From the cell containing the given text, extract its center point as [x, y] coordinate. 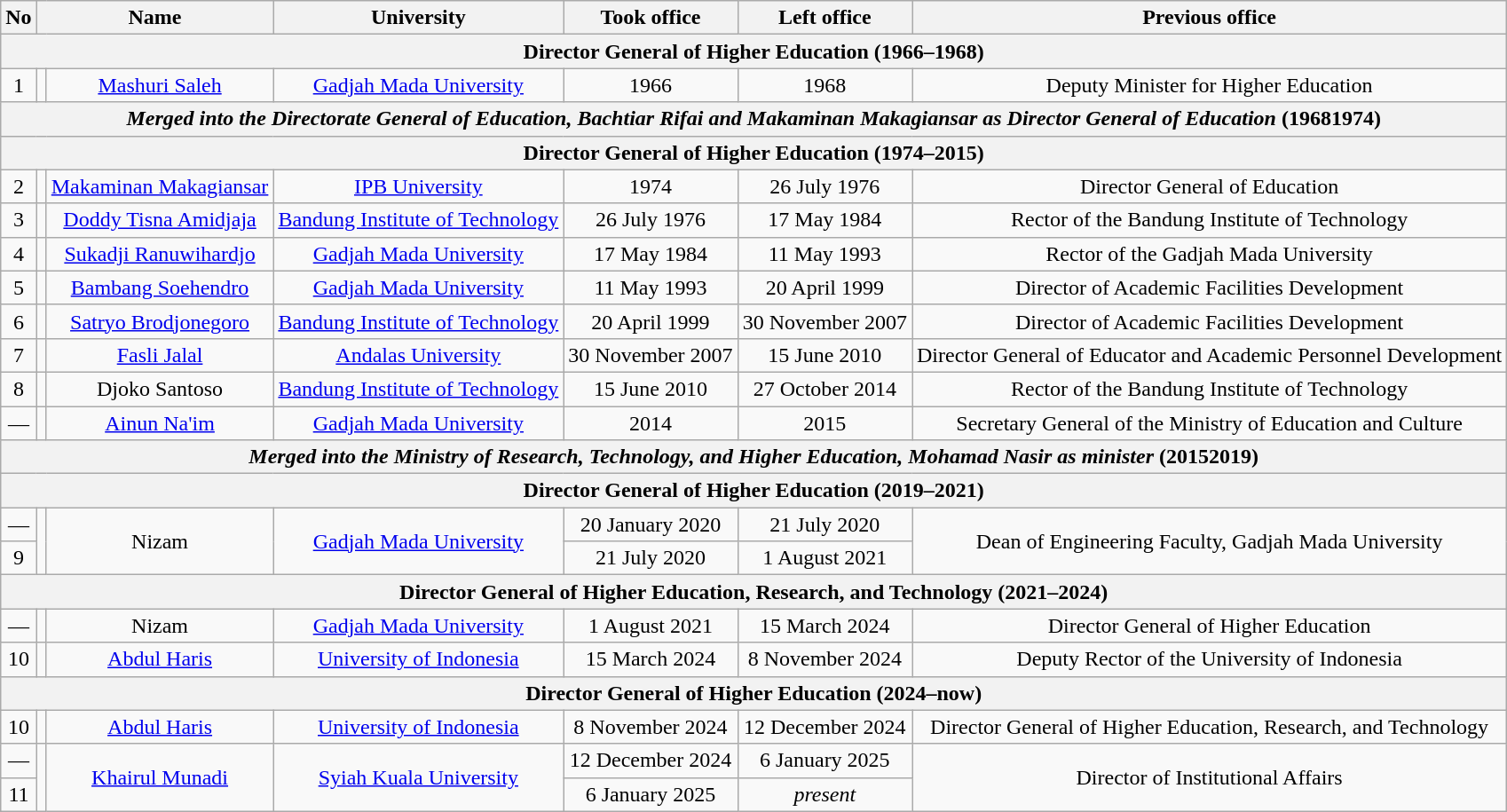
Dean of Engineering Faculty, Gadjah Mada University [1210, 541]
Name [154, 18]
6 [19, 321]
Director General of Higher Education, Research, and Technology (2021–2024) [754, 592]
Mashuri Saleh [160, 85]
Bambang Soehendro [160, 288]
1968 [825, 85]
IPB University [419, 186]
7 [19, 355]
Andalas University [419, 355]
1974 [651, 186]
Sukadji Ranuwihardjo [160, 254]
Took office [651, 18]
present [825, 794]
9 [19, 558]
University [419, 18]
Secretary General of the Ministry of Education and Culture [1210, 423]
Doddy Tisna Amidjaja [160, 220]
Satryo Brodjonegoro [160, 321]
Director General of Higher Education (2019–2021) [754, 491]
Previous office [1210, 18]
Director General of Higher Education, Research, and Technology [1210, 727]
Director General of Higher Education [1210, 626]
Merged into the Ministry of Research, Technology, and Higher Education, Mohamad Nasir as minister (20152019) [754, 457]
Director General of Higher Education (2024–now) [754, 693]
2014 [651, 423]
Ainun Na'im [160, 423]
1966 [651, 85]
Khairul Munadi [160, 777]
5 [19, 288]
3 [19, 220]
Djoko Santoso [160, 389]
27 October 2014 [825, 389]
Director General of Higher Education (1966–1968) [754, 51]
Fasli Jalal [160, 355]
Director General of Higher Education (1974–2015) [754, 153]
Deputy Rector of the University of Indonesia [1210, 659]
20 January 2020 [651, 524]
Syiah Kuala University [419, 777]
2015 [825, 423]
11 [19, 794]
Rector of the Gadjah Mada University [1210, 254]
Makaminan Makagiansar [160, 186]
Merged into the Directorate General of Education, Bachtiar Rifai and Makaminan Makagiansar as Director General of Education (19681974) [754, 119]
4 [19, 254]
Left office [825, 18]
Director General of Education [1210, 186]
No [19, 18]
Deputy Minister for Higher Education [1210, 85]
Director General of Educator and Academic Personnel Development [1210, 355]
2 [19, 186]
Director of Institutional Affairs [1210, 777]
1 [19, 85]
8 [19, 389]
